Identify which cell holds the provided text, then report its [x, y] central coordinate. 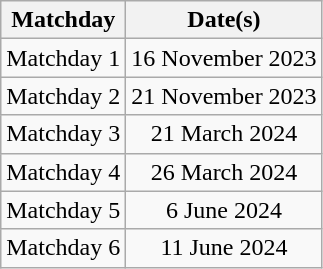
Date(s) [224, 20]
Matchday 1 [64, 58]
21 November 2023 [224, 96]
11 June 2024 [224, 248]
Matchday [64, 20]
Matchday 5 [64, 210]
Matchday 3 [64, 134]
21 March 2024 [224, 134]
Matchday 2 [64, 96]
Matchday 6 [64, 248]
26 March 2024 [224, 172]
6 June 2024 [224, 210]
Matchday 4 [64, 172]
16 November 2023 [224, 58]
